Output the [x, y] coordinate of the center of the cell containing the given text.  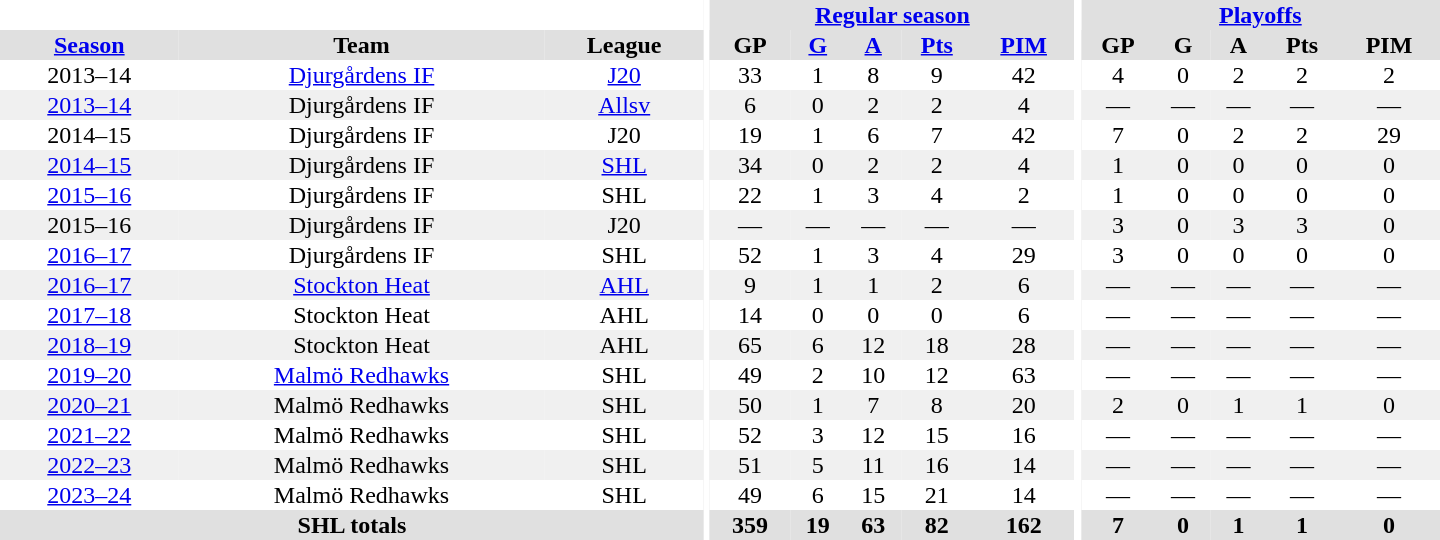
League [624, 45]
Team [362, 45]
2021–22 [90, 435]
18 [937, 345]
162 [1024, 525]
65 [750, 345]
51 [750, 465]
11 [872, 465]
Allsv [624, 105]
2020–21 [90, 405]
2022–23 [90, 465]
2023–24 [90, 495]
21 [937, 495]
20 [1024, 405]
Season [90, 45]
SHL totals [352, 525]
33 [750, 75]
82 [937, 525]
50 [750, 405]
22 [750, 195]
34 [750, 165]
2017–18 [90, 315]
2018–19 [90, 345]
5 [818, 465]
Regular season [892, 15]
10 [872, 375]
Playoffs [1260, 15]
359 [750, 525]
2019–20 [90, 375]
28 [1024, 345]
